Extract the (x, y) coordinate from the center of the cell holding the provided text.  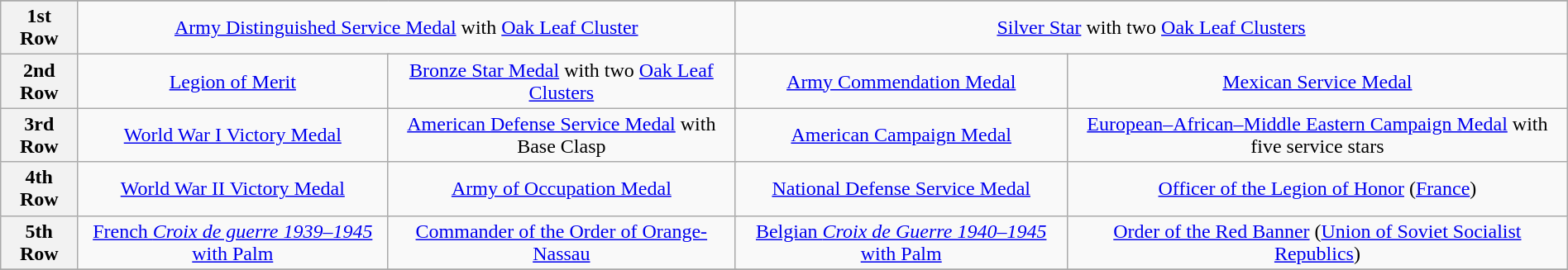
2nd Row (40, 81)
European–African–Middle Eastern Campaign Medal with five service stars (1318, 135)
American Defense Service Medal with Base Clasp (562, 135)
French Croix de guerre 1939–1945 with Palm (233, 243)
Belgian Croix de Guerre 1940–1945 with Palm (901, 243)
3rd Row (40, 135)
1st Row (40, 28)
National Defense Service Medal (901, 188)
Legion of Merit (233, 81)
Army of Occupation Medal (562, 188)
Bronze Star Medal with two Oak Leaf Clusters (562, 81)
5th Row (40, 243)
Army Commendation Medal (901, 81)
American Campaign Medal (901, 135)
Order of the Red Banner (Union of Soviet Socialist Republics) (1318, 243)
Silver Star with two Oak Leaf Clusters (1151, 28)
4th Row (40, 188)
Mexican Service Medal (1318, 81)
Commander of the Order of Orange-Nassau (562, 243)
Officer of the Legion of Honor (France) (1318, 188)
World War II Victory Medal (233, 188)
World War I Victory Medal (233, 135)
Army Distinguished Service Medal with Oak Leaf Cluster (407, 28)
